Return the [x, y] coordinate for the center point of the cell that contains the specified text.  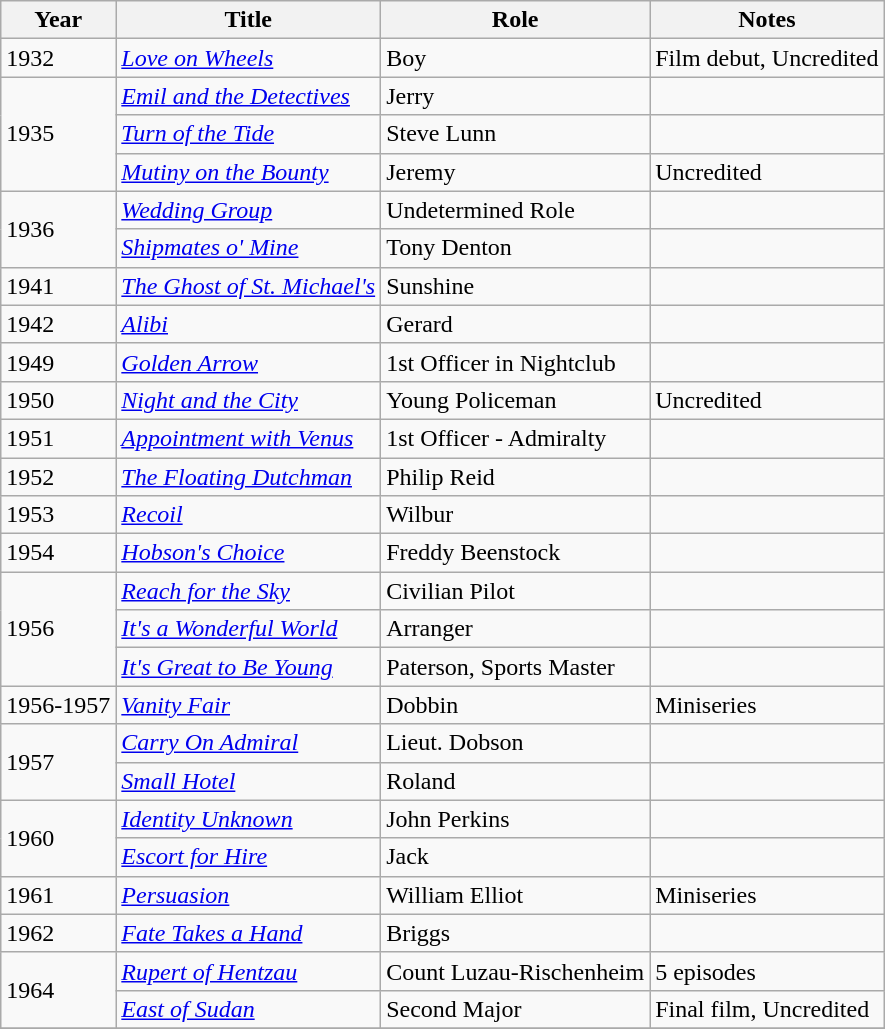
East of Sudan [248, 1009]
Turn of the Tide [248, 134]
Mutiny on the Bounty [248, 172]
1935 [58, 134]
John Perkins [516, 819]
Escort for Hire [248, 857]
Count Luzau-Rischenheim [516, 971]
Young Policeman [516, 400]
1953 [58, 515]
1960 [58, 838]
Wedding Group [248, 210]
1961 [58, 895]
Vanity Fair [248, 705]
It's Great to Be Young [248, 667]
It's a Wonderful World [248, 629]
Film debut, Uncredited [767, 58]
Rupert of Hentzau [248, 971]
Boy [516, 58]
Reach for the Sky [248, 591]
Fate Takes a Hand [248, 933]
Final film, Uncredited [767, 1009]
Civilian Pilot [516, 591]
Briggs [516, 933]
1956 [58, 629]
1964 [58, 990]
1951 [58, 438]
1st Officer - Admiralty [516, 438]
1936 [58, 229]
1950 [58, 400]
Night and the City [248, 400]
Jack [516, 857]
Appointment with Venus [248, 438]
Shipmates o' Mine [248, 248]
Title [248, 20]
Identity Unknown [248, 819]
1942 [58, 324]
Second Major [516, 1009]
Gerard [516, 324]
Freddy Beenstock [516, 553]
Recoil [248, 515]
Emil and the Detectives [248, 96]
Philip Reid [516, 477]
Hobson's Choice [248, 553]
1941 [58, 286]
1962 [58, 933]
Undetermined Role [516, 210]
Sunshine [516, 286]
Paterson, Sports Master [516, 667]
Tony Denton [516, 248]
Jeremy [516, 172]
1954 [58, 553]
Role [516, 20]
1952 [58, 477]
The Ghost of St. Michael's [248, 286]
Jerry [516, 96]
Alibi [248, 324]
William Elliot [516, 895]
1949 [58, 362]
Arranger [516, 629]
Year [58, 20]
Persuasion [248, 895]
1957 [58, 762]
Steve Lunn [516, 134]
Golden Arrow [248, 362]
5 episodes [767, 971]
1956-1957 [58, 705]
Dobbin [516, 705]
Roland [516, 781]
1932 [58, 58]
Lieut. Dobson [516, 743]
1st Officer in Nightclub [516, 362]
Small Hotel [248, 781]
Love on Wheels [248, 58]
Carry On Admiral [248, 743]
Wilbur [516, 515]
Notes [767, 20]
The Floating Dutchman [248, 477]
